Scan for the cell matching the given text and deliver its [x, y] coordinate at center. 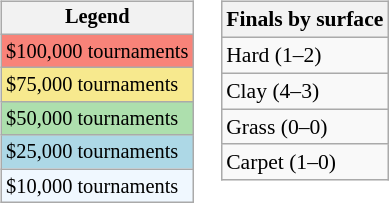
Carpet (1–0) [304, 162]
$100,000 tournaments [97, 51]
$10,000 tournaments [97, 186]
$25,000 tournaments [97, 152]
$50,000 tournaments [97, 119]
Grass (0–0) [304, 127]
Hard (1–2) [304, 55]
Clay (4–3) [304, 91]
Legend [97, 18]
$75,000 tournaments [97, 85]
Finals by surface [304, 20]
